Return (X, Y) of the center of cell containing provided text 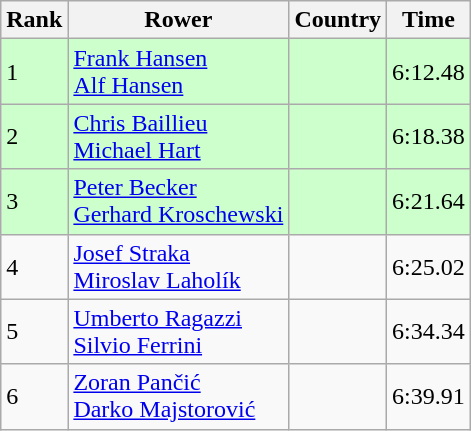
Peter BeckerGerhard Kroschewski (178, 202)
Frank HansenAlf Hansen (178, 72)
4 (34, 266)
6:21.64 (429, 202)
Umberto RagazziSilvio Ferrini (178, 332)
Rower (178, 20)
Time (429, 20)
5 (34, 332)
2 (34, 136)
6:25.02 (429, 266)
Country (338, 20)
6:18.38 (429, 136)
6:12.48 (429, 72)
Chris BaillieuMichael Hart (178, 136)
6:39.91 (429, 396)
Rank (34, 20)
6:34.34 (429, 332)
Zoran PančićDarko Majstorović (178, 396)
Josef StrakaMiroslav Laholík (178, 266)
3 (34, 202)
1 (34, 72)
6 (34, 396)
